From the cell containing the given text, extract its center point as (X, Y) coordinate. 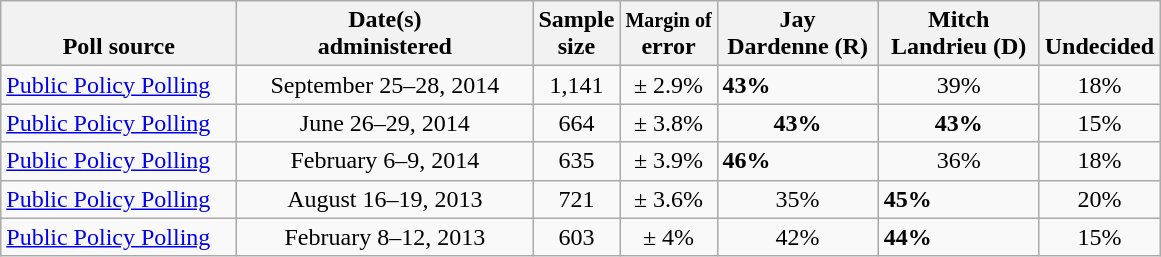
February 8–12, 2013 (385, 237)
44% (958, 237)
JayDardenne (R) (798, 34)
February 6–9, 2014 (385, 161)
September 25–28, 2014 (385, 85)
20% (1099, 199)
36% (958, 161)
± 3.9% (668, 161)
46% (798, 161)
1,141 (576, 85)
June 26–29, 2014 (385, 123)
± 4% (668, 237)
45% (958, 199)
± 3.8% (668, 123)
42% (798, 237)
39% (958, 85)
Margin oferror (668, 34)
August 16–19, 2013 (385, 199)
Undecided (1099, 34)
± 3.6% (668, 199)
Samplesize (576, 34)
Poll source (119, 34)
MitchLandrieu (D) (958, 34)
664 (576, 123)
603 (576, 237)
35% (798, 199)
± 2.9% (668, 85)
Date(s)administered (385, 34)
721 (576, 199)
635 (576, 161)
